Determine the (x, y) coordinate at the center of the cell enclosing the given text.  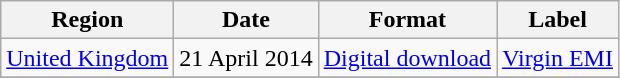
Label (558, 20)
21 April 2014 (246, 58)
Virgin EMI (558, 58)
Region (88, 20)
United Kingdom (88, 58)
Date (246, 20)
Digital download (407, 58)
Format (407, 20)
